For the text-containing cell, return its midpoint in [x, y] coordinate format. 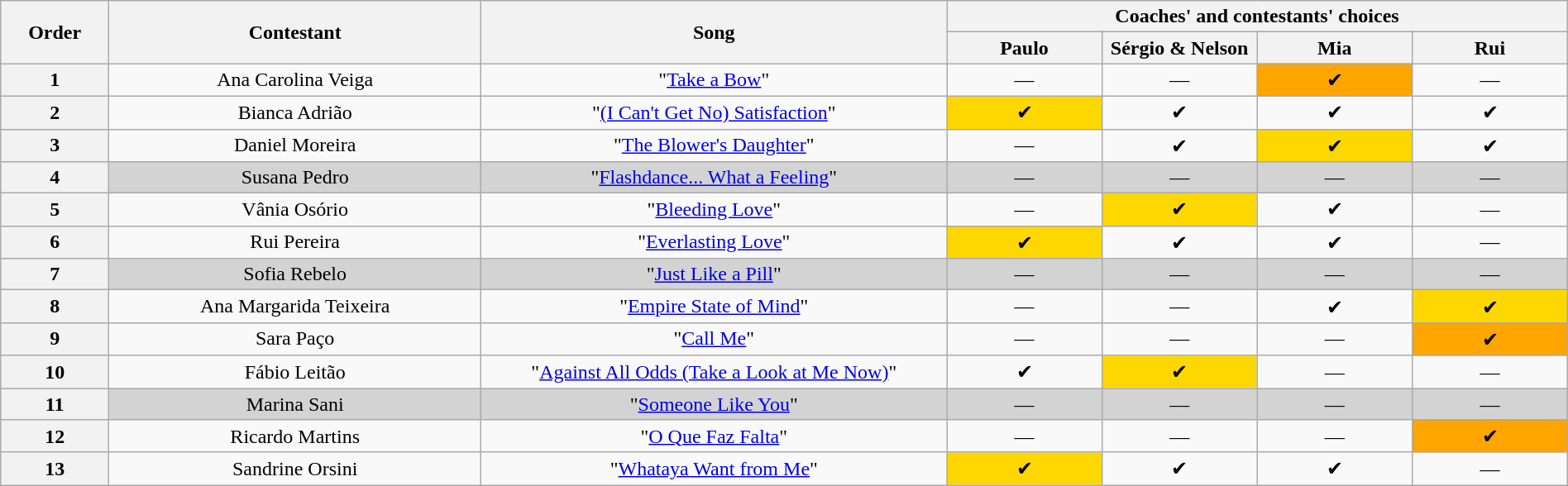
"Everlasting Love" [715, 242]
2 [55, 112]
"Call Me" [715, 339]
8 [55, 307]
10 [55, 372]
"Empire State of Mind" [715, 307]
11 [55, 404]
Daniel Moreira [295, 145]
Rui [1490, 48]
"O Que Faz Falta" [715, 436]
13 [55, 469]
Susana Pedro [295, 178]
1 [55, 80]
"Whataya Want from Me" [715, 469]
"The Blower's Daughter" [715, 145]
Paulo [1025, 48]
"Someone Like You" [715, 404]
"Take a Bow" [715, 80]
"Just Like a Pill" [715, 274]
"Against All Odds (Take a Look at Me Now)" [715, 372]
Sofia Rebelo [295, 274]
Song [715, 32]
12 [55, 436]
9 [55, 339]
Sara Paço [295, 339]
Ana Carolina Veiga [295, 80]
5 [55, 210]
4 [55, 178]
"Flashdance... What a Feeling" [715, 178]
3 [55, 145]
6 [55, 242]
Mia [1335, 48]
Ana Margarida Teixeira [295, 307]
Sandrine Orsini [295, 469]
Marina Sani [295, 404]
Order [55, 32]
"Bleeding Love" [715, 210]
Rui Pereira [295, 242]
Sérgio & Nelson [1179, 48]
Contestant [295, 32]
Ricardo Martins [295, 436]
Bianca Adrião [295, 112]
Vânia Osório [295, 210]
Fábio Leitão [295, 372]
7 [55, 274]
Coaches' and contestants' choices [1257, 17]
"(I Can't Get No) Satisfaction" [715, 112]
